Provide the (x, y) coordinate of the cell's center where the given text is located.  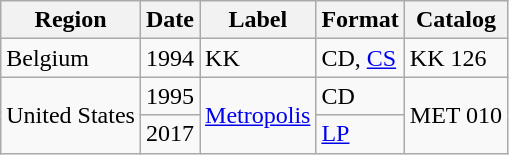
KK (258, 58)
LP (360, 134)
CD (360, 96)
1994 (170, 58)
1995 (170, 96)
Region (71, 20)
Metropolis (258, 115)
Date (170, 20)
Belgium (71, 58)
United States (71, 115)
Catalog (456, 20)
Format (360, 20)
KK 126 (456, 58)
MET 010 (456, 115)
CD, CS (360, 58)
Label (258, 20)
2017 (170, 134)
